Determine the [x, y] coordinate at the center of the cell enclosing the given text.  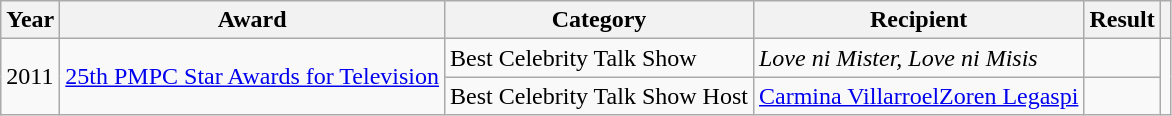
Category [600, 20]
Carmina VillarroelZoren Legaspi [918, 96]
Award [252, 20]
25th PMPC Star Awards for Television [252, 77]
Love ni Mister, Love ni Misis [918, 58]
Result [1122, 20]
Recipient [918, 20]
Best Celebrity Talk Show Host [600, 96]
Best Celebrity Talk Show [600, 58]
Year [30, 20]
2011 [30, 77]
